Return the (x, y) coordinate for the center point of the cell that contains the specified text.  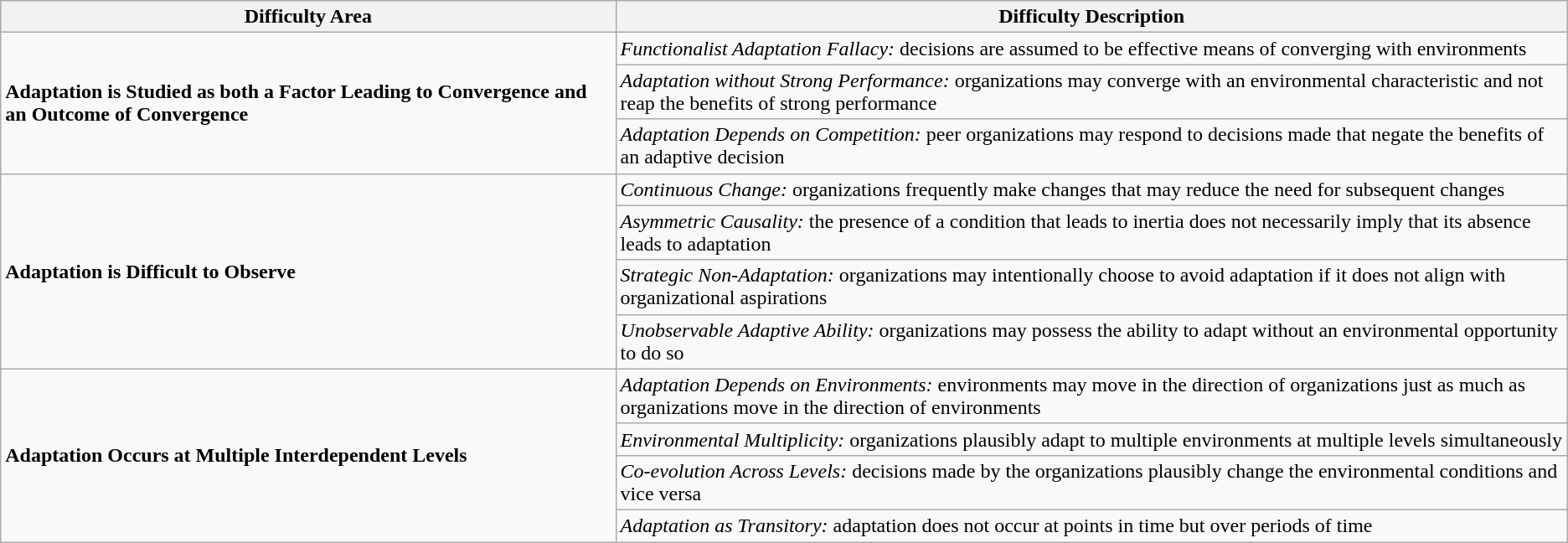
Adaptation as Transitory: adaptation does not occur at points in time but over periods of time (1091, 525)
Adaptation Occurs at Multiple Interdependent Levels (308, 455)
Adaptation is Difficult to Observe (308, 271)
Adaptation is Studied as both a Factor Leading to Convergence and an Outcome of Convergence (308, 103)
Continuous Change: organizations frequently make changes that may reduce the need for subsequent changes (1091, 189)
Difficulty Description (1091, 17)
Environmental Multiplicity: organizations plausibly adapt to multiple environments at multiple levels simultaneously (1091, 439)
Asymmetric Causality: the presence of a condition that leads to inertia does not necessarily imply that its absence leads to adaptation (1091, 233)
Strategic Non-Adaptation: organizations may intentionally choose to avoid adaptation if it does not align with organizational aspirations (1091, 287)
Functionalist Adaptation Fallacy: decisions are assumed to be effective means of converging with environments (1091, 49)
Co-evolution Across Levels: decisions made by the organizations plausibly change the environmental conditions and vice versa (1091, 483)
Difficulty Area (308, 17)
Unobservable Adaptive Ability: organizations may possess the ability to adapt without an environmental opportunity to do so (1091, 342)
Adaptation Depends on Competition: peer organizations may respond to decisions made that negate the benefits of an adaptive decision (1091, 146)
